Output the [X, Y] coordinate of the center of the cell containing the given text.  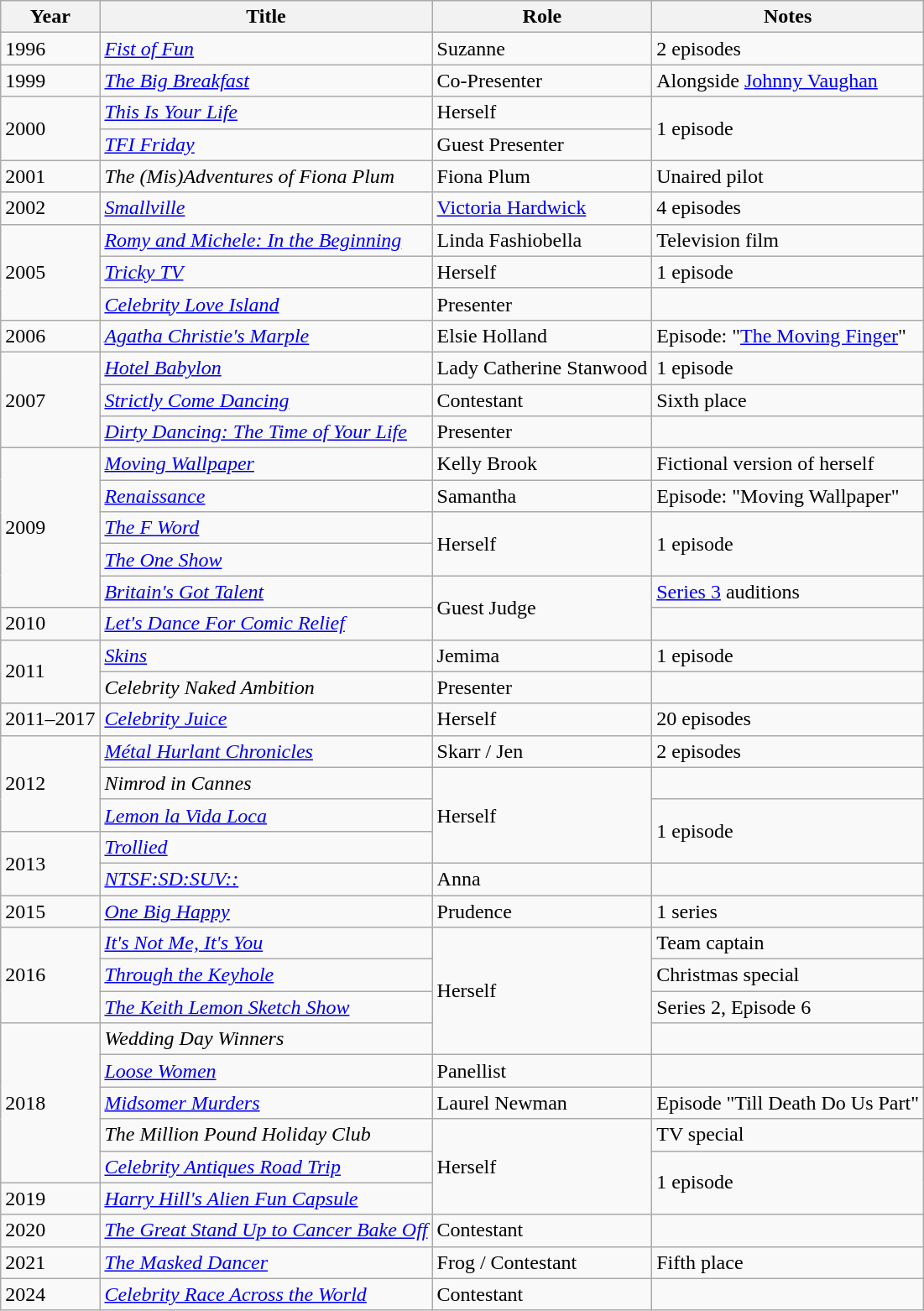
Sixth place [788, 400]
Victoria Hardwick [542, 208]
Midsomer Murders [266, 1103]
2005 [50, 272]
2015 [50, 911]
Alongside Johnny Vaughan [788, 81]
TV special [788, 1135]
Suzanne [542, 49]
Notes [788, 17]
Anna [542, 879]
4 episodes [788, 208]
Celebrity Juice [266, 719]
The Million Pound Holiday Club [266, 1135]
Kelly Brook [542, 464]
Tricky TV [266, 272]
This Is Your Life [266, 112]
Co-Presenter [542, 81]
TFI Friday [266, 144]
2002 [50, 208]
Linda Fashiobella [542, 240]
2020 [50, 1230]
Loose Women [266, 1071]
The Keith Lemon Sketch Show [266, 1007]
Elsie Holland [542, 336]
Samantha [542, 496]
Smallville [266, 208]
Guest Presenter [542, 144]
Year [50, 17]
It's Not Me, It's You [266, 943]
Unaired pilot [788, 176]
Trollied [266, 847]
NTSF:SD:SUV:: [266, 879]
Episode: "The Moving Finger" [788, 336]
The (Mis)Adventures of Fiona Plum [266, 176]
Episode: "Moving Wallpaper" [788, 496]
1999 [50, 81]
2019 [50, 1199]
One Big Happy [266, 911]
Dirty Dancing: The Time of Your Life [266, 432]
Christmas special [788, 975]
Lemon la Vida Loca [266, 815]
2018 [50, 1103]
2012 [50, 783]
Renaissance [266, 496]
2024 [50, 1294]
2006 [50, 336]
2021 [50, 1262]
2011–2017 [50, 719]
Skins [266, 655]
2011 [50, 671]
Celebrity Antiques Road Trip [266, 1167]
Laurel Newman [542, 1103]
Celebrity Love Island [266, 304]
Harry Hill's Alien Fun Capsule [266, 1199]
Strictly Come Dancing [266, 400]
The One Show [266, 560]
Skarr / Jen [542, 751]
Lady Catherine Stanwood [542, 368]
2000 [50, 128]
Series 2, Episode 6 [788, 1007]
2013 [50, 863]
Television film [788, 240]
Romy and Michele: In the Beginning [266, 240]
2016 [50, 975]
Fifth place [788, 1262]
2001 [50, 176]
1996 [50, 49]
Jemima [542, 655]
Britain's Got Talent [266, 592]
The Great Stand Up to Cancer Bake Off [266, 1230]
Nimrod in Cannes [266, 783]
Fictional version of herself [788, 464]
Métal Hurlant Chronicles [266, 751]
2010 [50, 624]
Panellist [542, 1071]
Let's Dance For Comic Relief [266, 624]
Celebrity Race Across the World [266, 1294]
The Masked Dancer [266, 1262]
Episode "Till Death Do Us Part" [788, 1103]
Moving Wallpaper [266, 464]
Role [542, 17]
Title [266, 17]
Frog / Contestant [542, 1262]
20 episodes [788, 719]
Team captain [788, 943]
2007 [50, 400]
Fiona Plum [542, 176]
The Big Breakfast [266, 81]
Guest Judge [542, 608]
Wedding Day Winners [266, 1039]
Celebrity Naked Ambition [266, 687]
Fist of Fun [266, 49]
Agatha Christie's Marple [266, 336]
2009 [50, 528]
The F Word [266, 528]
1 series [788, 911]
Prudence [542, 911]
Series 3 auditions [788, 592]
Hotel Babylon [266, 368]
Through the Keyhole [266, 975]
